Extract the [X, Y] coordinate from the center of the cell holding the provided text.  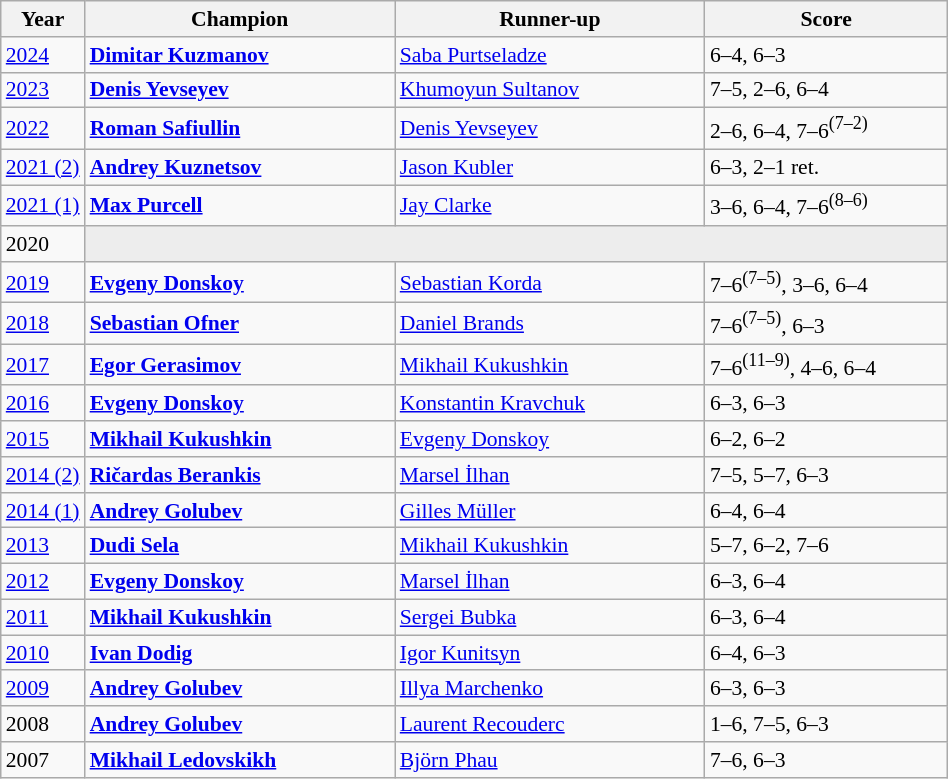
Dimitar Kuzmanov [240, 55]
2014 (2) [43, 475]
Björn Phau [550, 760]
Max Purcell [240, 206]
2009 [43, 689]
7–6(7–5), 3–6, 6–4 [826, 282]
Jay Clarke [550, 206]
Igor Kunitsyn [550, 653]
Dudi Sela [240, 546]
2018 [43, 324]
2021 (1) [43, 206]
Sebastian Ofner [240, 324]
7–5, 5–7, 6–3 [826, 475]
Mikhail Ledovskikh [240, 760]
Ričardas Berankis [240, 475]
Khumoyun Sultanov [550, 90]
Sergei Bubka [550, 618]
2008 [43, 724]
Konstantin Kravchuk [550, 404]
2010 [43, 653]
2020 [43, 244]
Egor Gerasimov [240, 366]
7–6(11–9), 4–6, 6–4 [826, 366]
2019 [43, 282]
2013 [43, 546]
Sebastian Korda [550, 282]
2011 [43, 618]
6–2, 6–2 [826, 439]
2015 [43, 439]
2012 [43, 582]
3–6, 6–4, 7–6(8–6) [826, 206]
Illya Marchenko [550, 689]
6–4, 6–4 [826, 511]
7–6(7–5), 6–3 [826, 324]
2–6, 6–4, 7–6(7–2) [826, 128]
2014 (1) [43, 511]
7–5, 2–6, 6–4 [826, 90]
2023 [43, 90]
Andrey Kuznetsov [240, 167]
Jason Kubler [550, 167]
Ivan Dodig [240, 653]
5–7, 6–2, 7–6 [826, 546]
6–3, 2–1 ret. [826, 167]
2024 [43, 55]
Champion [240, 19]
2007 [43, 760]
Score [826, 19]
7–6, 6–3 [826, 760]
Laurent Recouderc [550, 724]
Year [43, 19]
Gilles Müller [550, 511]
2017 [43, 366]
Daniel Brands [550, 324]
Saba Purtseladze [550, 55]
2022 [43, 128]
2021 (2) [43, 167]
2016 [43, 404]
1–6, 7–5, 6–3 [826, 724]
Runner-up [550, 19]
Roman Safiullin [240, 128]
